Pinpoint the cell where the given text exists, returning its (x, y) midpoint coordinate. 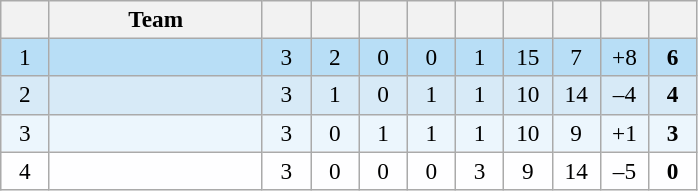
Team (156, 19)
6 (673, 57)
7 (576, 57)
+1 (624, 133)
–4 (624, 95)
–5 (624, 170)
+8 (624, 57)
15 (528, 57)
